Find where the given text appears and provide that cell's center as (x, y) coordinate. 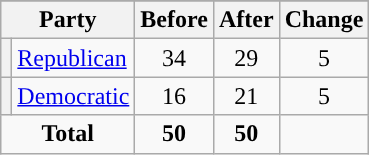
34 (174, 58)
Republican (74, 58)
16 (174, 96)
Party (68, 20)
Before (174, 20)
29 (246, 58)
Democratic (74, 96)
Change (324, 20)
Total (68, 134)
21 (246, 96)
After (246, 20)
